Find where the given text appears and provide that cell's center as [X, Y] coordinate. 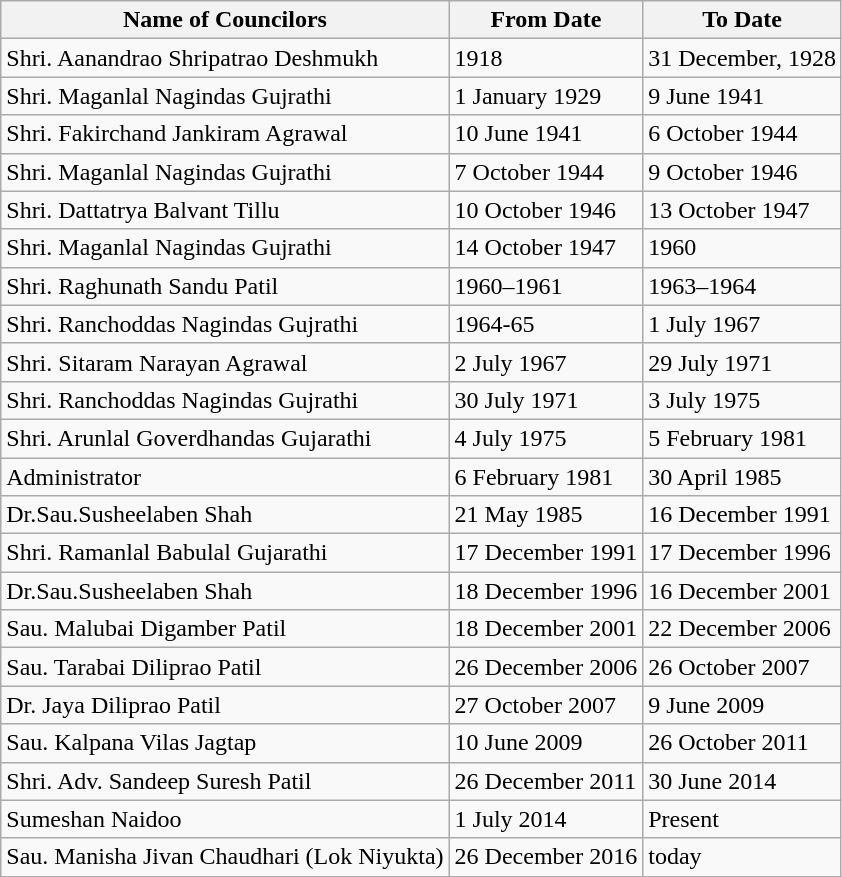
17 December 1996 [742, 553]
To Date [742, 20]
Shri. Arunlal Goverdhandas Gujarathi [225, 438]
18 December 2001 [546, 629]
1964-65 [546, 324]
Shri. Raghunath Sandu Patil [225, 286]
7 October 1944 [546, 172]
From Date [546, 20]
16 December 2001 [742, 591]
6 October 1944 [742, 134]
10 June 1941 [546, 134]
31 December, 1928 [742, 58]
9 October 1946 [742, 172]
1 July 2014 [546, 819]
3 July 1975 [742, 400]
Present [742, 819]
16 December 1991 [742, 515]
22 December 2006 [742, 629]
26 October 2007 [742, 667]
5 February 1981 [742, 438]
Shri. Aanandrao Shripatrao Deshmukh [225, 58]
2 July 1967 [546, 362]
Name of Councilors [225, 20]
Sau. Tarabai Diliprao Patil [225, 667]
Administrator [225, 477]
1 January 1929 [546, 96]
14 October 1947 [546, 248]
18 December 1996 [546, 591]
26 December 2016 [546, 857]
26 December 2006 [546, 667]
Sau. Manisha Jivan Chaudhari (Lok Niyukta) [225, 857]
26 October 2011 [742, 743]
Sau. Kalpana Vilas Jagtap [225, 743]
29 July 1971 [742, 362]
Sumeshan Naidoo [225, 819]
10 June 2009 [546, 743]
Shri. Sitaram Narayan Agrawal [225, 362]
1960–1961 [546, 286]
17 December 1991 [546, 553]
1963–1964 [742, 286]
13 October 1947 [742, 210]
1918 [546, 58]
30 April 1985 [742, 477]
30 July 1971 [546, 400]
30 June 2014 [742, 781]
Shri. Ramanlal Babulal Gujarathi [225, 553]
1 July 1967 [742, 324]
4 July 1975 [546, 438]
6 February 1981 [546, 477]
today [742, 857]
27 October 2007 [546, 705]
Shri. Fakirchand Jankiram Agrawal [225, 134]
Shri. Adv. Sandeep Suresh Patil [225, 781]
1960 [742, 248]
Dr. Jaya Diliprao Patil [225, 705]
9 June 2009 [742, 705]
10 October 1946 [546, 210]
Sau. Malubai Digamber Patil [225, 629]
26 December 2011 [546, 781]
21 May 1985 [546, 515]
9 June 1941 [742, 96]
Shri. Dattatrya Balvant Tillu [225, 210]
